Determine the [X, Y] coordinate at the center of the cell enclosing the given text.  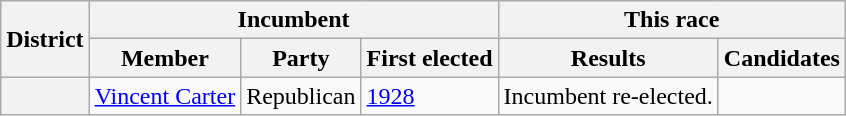
Member [165, 58]
Candidates [782, 58]
Incumbent [294, 20]
District [45, 39]
Vincent Carter [165, 96]
1928 [430, 96]
Results [608, 58]
Republican [301, 96]
Party [301, 58]
Incumbent re-elected. [608, 96]
First elected [430, 58]
This race [672, 20]
